Return the (X, Y) coordinate for the center point of the cell that contains the specified text.  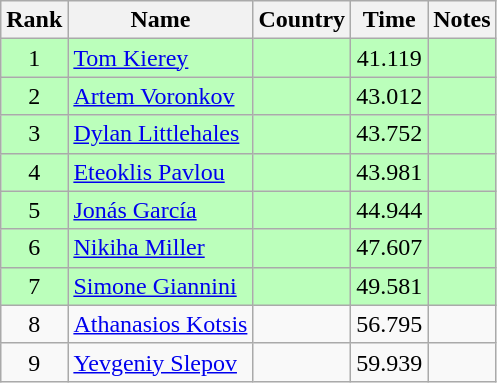
Notes (462, 20)
3 (34, 134)
4 (34, 172)
59.939 (390, 362)
41.119 (390, 58)
6 (34, 248)
8 (34, 324)
49.581 (390, 286)
Simone Giannini (160, 286)
Nikiha Miller (160, 248)
47.607 (390, 248)
5 (34, 210)
43.752 (390, 134)
9 (34, 362)
Artem Voronkov (160, 96)
Eteoklis Pavlou (160, 172)
Time (390, 20)
Athanasios Kotsis (160, 324)
Country (302, 20)
Tom Kierey (160, 58)
7 (34, 286)
Name (160, 20)
Rank (34, 20)
2 (34, 96)
43.012 (390, 96)
44.944 (390, 210)
43.981 (390, 172)
Yevgeniy Slepov (160, 362)
56.795 (390, 324)
Dylan Littlehales (160, 134)
Jonás García (160, 210)
1 (34, 58)
